Provide the (x, y) coordinate of the cell's center where the given text is located.  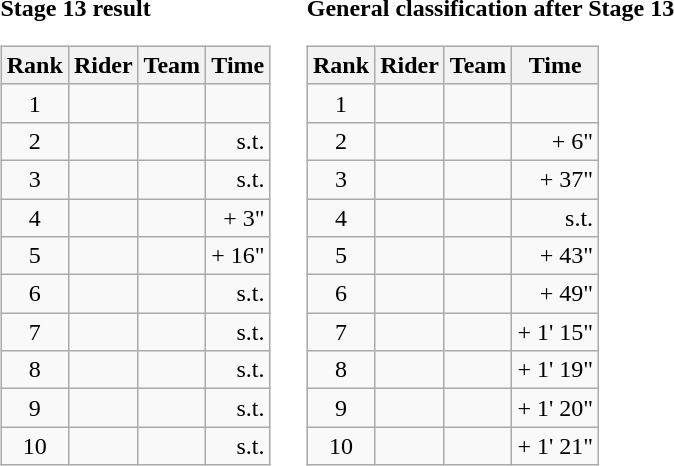
+ 1' 21" (556, 446)
+ 1' 20" (556, 408)
+ 37" (556, 179)
+ 49" (556, 294)
+ 1' 15" (556, 332)
+ 3" (238, 217)
+ 43" (556, 256)
+ 6" (556, 141)
+ 16" (238, 256)
+ 1' 19" (556, 370)
